From the cell containing the given text, extract its center point as (X, Y) coordinate. 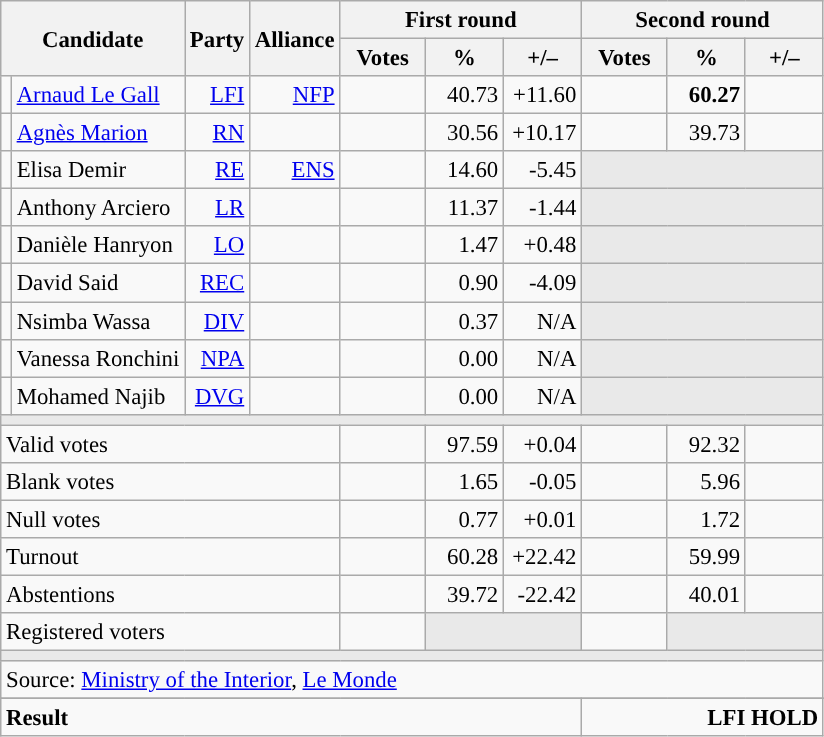
Source: Ministry of the Interior, Le Monde (412, 680)
-22.42 (543, 594)
Turnout (170, 557)
LFI (218, 95)
-0.05 (543, 482)
Nsimba Wassa (98, 321)
REC (218, 283)
Agnès Marion (98, 133)
RN (218, 133)
1.65 (464, 482)
60.27 (706, 95)
-1.44 (543, 208)
-5.45 (543, 170)
Party (218, 38)
DVG (218, 396)
14.60 (464, 170)
92.32 (706, 444)
1.47 (464, 245)
NPA (218, 358)
+10.17 (543, 133)
LO (218, 245)
Alliance (295, 38)
Registered voters (170, 632)
+0.01 (543, 519)
97.59 (464, 444)
NFP (295, 95)
Abstentions (170, 594)
Arnaud Le Gall (98, 95)
Blank votes (170, 482)
Danièle Hanryon (98, 245)
60.28 (464, 557)
First round (461, 20)
RE (218, 170)
-4.09 (543, 283)
LR (218, 208)
LFI HOLD (703, 718)
Valid votes (170, 444)
DIV (218, 321)
Mohamed Najib (98, 396)
59.99 (706, 557)
+0.04 (543, 444)
Vanessa Ronchini (98, 358)
+0.48 (543, 245)
Candidate (93, 38)
+22.42 (543, 557)
11.37 (464, 208)
Second round (703, 20)
0.37 (464, 321)
Elisa Demir (98, 170)
Anthony Arciero (98, 208)
40.01 (706, 594)
0.77 (464, 519)
ENS (295, 170)
Result (292, 718)
0.90 (464, 283)
39.72 (464, 594)
Null votes (170, 519)
+11.60 (543, 95)
David Said (98, 283)
30.56 (464, 133)
40.73 (464, 95)
5.96 (706, 482)
39.73 (706, 133)
1.72 (706, 519)
